Determine the [X, Y] coordinate at the center of the cell enclosing the given text.  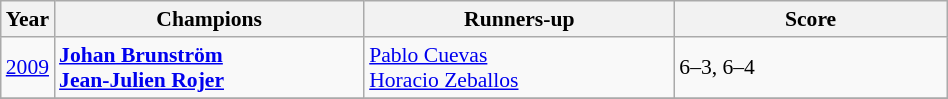
Runners-up [519, 19]
Pablo Cuevas Horacio Zeballos [519, 68]
2009 [28, 68]
Score [810, 19]
Year [28, 19]
Champions [209, 19]
6–3, 6–4 [810, 68]
Johan Brunström Jean-Julien Rojer [209, 68]
